Provide the (X, Y) coordinate of the cell's center where the given text is located.  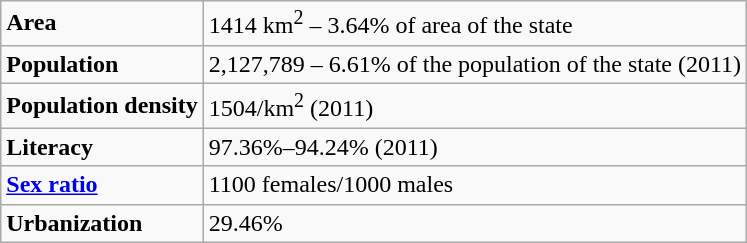
Population density (102, 106)
97.36%–94.24% (2011) (474, 147)
Population (102, 64)
29.46% (474, 223)
Literacy (102, 147)
1414 km2 – 3.64% of area of the state (474, 24)
Sex ratio (102, 185)
2,127,789 – 6.61% of the population of the state (2011) (474, 64)
1504/km2 (2011) (474, 106)
Urbanization (102, 223)
Area (102, 24)
1100 females/1000 males (474, 185)
